From the cell containing the given text, extract its center point as (x, y) coordinate. 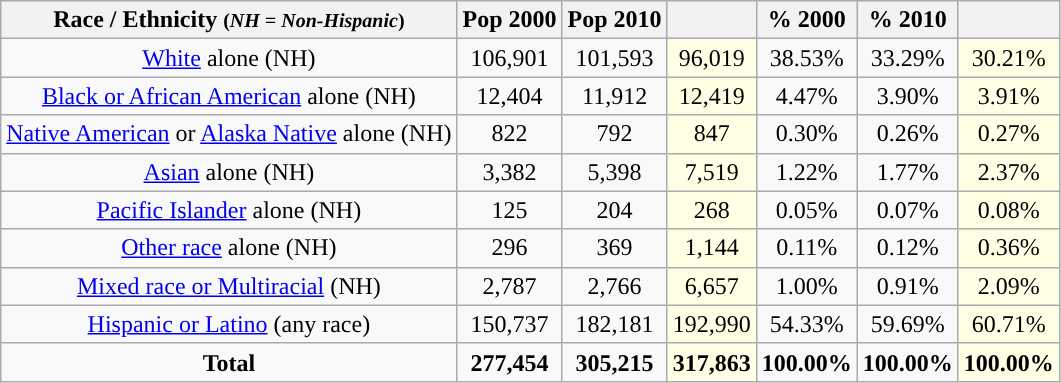
204 (614, 210)
Total (229, 362)
Race / Ethnicity (NH = Non-Hispanic) (229, 20)
125 (510, 210)
2.09% (1008, 286)
192,990 (712, 324)
0.27% (1008, 134)
Black or African American alone (NH) (229, 96)
0.12% (908, 248)
792 (614, 134)
0.30% (806, 134)
305,215 (614, 362)
4.47% (806, 96)
1,144 (712, 248)
0.05% (806, 210)
0.07% (908, 210)
% 2000 (806, 20)
% 2010 (908, 20)
59.69% (908, 324)
33.29% (908, 58)
60.71% (1008, 324)
0.26% (908, 134)
268 (712, 210)
Pop 2010 (614, 20)
317,863 (712, 362)
182,181 (614, 324)
96,019 (712, 58)
Pop 2000 (510, 20)
12,404 (510, 96)
277,454 (510, 362)
1.22% (806, 172)
0.91% (908, 286)
0.08% (1008, 210)
Pacific Islander alone (NH) (229, 210)
Hispanic or Latino (any race) (229, 324)
2,766 (614, 286)
3.91% (1008, 96)
Asian alone (NH) (229, 172)
7,519 (712, 172)
6,657 (712, 286)
1.00% (806, 286)
5,398 (614, 172)
3,382 (510, 172)
0.36% (1008, 248)
296 (510, 248)
Mixed race or Multiracial (NH) (229, 286)
Native American or Alaska Native alone (NH) (229, 134)
101,593 (614, 58)
150,737 (510, 324)
54.33% (806, 324)
3.90% (908, 96)
369 (614, 248)
2.37% (1008, 172)
Other race alone (NH) (229, 248)
822 (510, 134)
38.53% (806, 58)
12,419 (712, 96)
11,912 (614, 96)
0.11% (806, 248)
2,787 (510, 286)
30.21% (1008, 58)
White alone (NH) (229, 58)
1.77% (908, 172)
106,901 (510, 58)
847 (712, 134)
